Locate the cell with the specified text and output its (x, y) center coordinate. 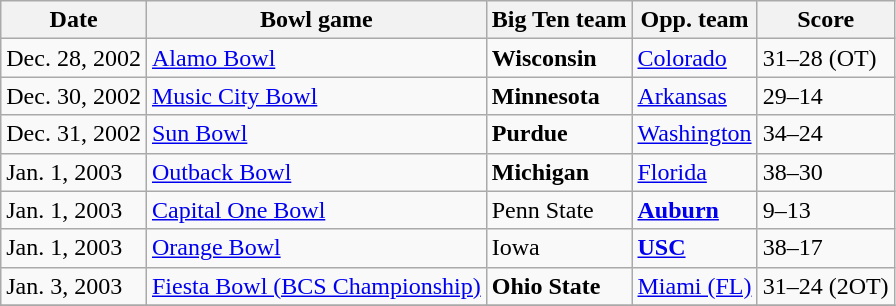
29–14 (826, 96)
Arkansas (694, 96)
Jan. 3, 2003 (74, 286)
Penn State (559, 210)
Purdue (559, 134)
Dec. 30, 2002 (74, 96)
Sun Bowl (316, 134)
Opp. team (694, 20)
Auburn (694, 210)
9–13 (826, 210)
Capital One Bowl (316, 210)
Wisconsin (559, 58)
Minnesota (559, 96)
USC (694, 248)
Michigan (559, 172)
Bowl game (316, 20)
Colorado (694, 58)
Orange Bowl (316, 248)
Big Ten team (559, 20)
Alamo Bowl (316, 58)
Fiesta Bowl (BCS Championship) (316, 286)
Outback Bowl (316, 172)
Music City Bowl (316, 96)
Washington (694, 134)
31–28 (OT) (826, 58)
34–24 (826, 134)
Dec. 31, 2002 (74, 134)
Miami (FL) (694, 286)
Date (74, 20)
Score (826, 20)
38–30 (826, 172)
Iowa (559, 248)
Florida (694, 172)
38–17 (826, 248)
Ohio State (559, 286)
31–24 (2OT) (826, 286)
Dec. 28, 2002 (74, 58)
